Search for the cell housing the specified text and yield its (X, Y) center coordinate. 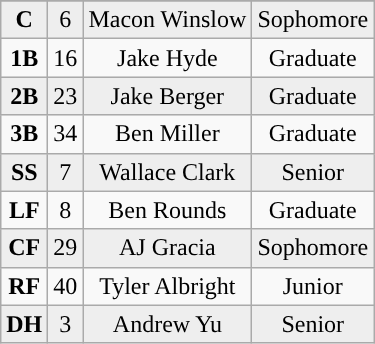
2B (24, 96)
LF (24, 210)
23 (66, 96)
Jake Berger (168, 96)
Jake Hyde (168, 58)
Junior (313, 286)
C (24, 20)
RF (24, 286)
Wallace Clark (168, 172)
SS (24, 172)
1B (24, 58)
6 (66, 20)
16 (66, 58)
3 (66, 324)
40 (66, 286)
Ben Miller (168, 134)
AJ Gracia (168, 248)
34 (66, 134)
Ben Rounds (168, 210)
3B (24, 134)
29 (66, 248)
Andrew Yu (168, 324)
Macon Winslow (168, 20)
8 (66, 210)
DH (24, 324)
CF (24, 248)
7 (66, 172)
Tyler Albright (168, 286)
